Locate the cell with the specified text and output its [x, y] center coordinate. 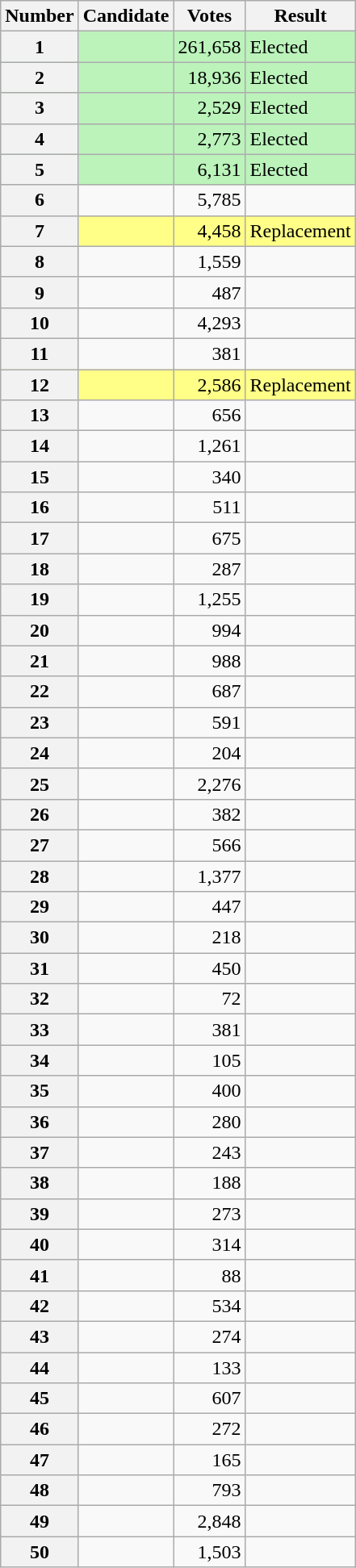
47 [40, 1460]
46 [40, 1429]
105 [210, 1060]
675 [210, 538]
17 [40, 538]
41 [40, 1275]
988 [210, 661]
35 [40, 1091]
49 [40, 1521]
18 [40, 569]
5 [40, 169]
39 [40, 1214]
33 [40, 1030]
7 [40, 231]
34 [40, 1060]
Votes [210, 16]
11 [40, 353]
40 [40, 1244]
591 [210, 722]
14 [40, 446]
45 [40, 1399]
Candidate [126, 16]
1,503 [210, 1552]
23 [40, 722]
30 [40, 938]
12 [40, 385]
340 [210, 477]
88 [210, 1275]
5,785 [210, 200]
44 [40, 1368]
511 [210, 508]
534 [210, 1306]
1 [40, 47]
48 [40, 1491]
687 [210, 692]
656 [210, 416]
261,658 [210, 47]
25 [40, 784]
29 [40, 907]
8 [40, 261]
607 [210, 1399]
280 [210, 1122]
2,276 [210, 784]
13 [40, 416]
273 [210, 1214]
165 [210, 1460]
2,773 [210, 139]
6 [40, 200]
1,261 [210, 446]
26 [40, 814]
2,529 [210, 108]
24 [40, 753]
314 [210, 1244]
32 [40, 999]
204 [210, 753]
4 [40, 139]
10 [40, 323]
274 [210, 1336]
287 [210, 569]
450 [210, 968]
20 [40, 630]
2,586 [210, 385]
31 [40, 968]
2 [40, 77]
22 [40, 692]
243 [210, 1152]
16 [40, 508]
36 [40, 1122]
50 [40, 1552]
382 [210, 814]
9 [40, 292]
15 [40, 477]
42 [40, 1306]
38 [40, 1183]
Result [300, 16]
6,131 [210, 169]
400 [210, 1091]
272 [210, 1429]
188 [210, 1183]
18,936 [210, 77]
994 [210, 630]
1,255 [210, 600]
218 [210, 938]
37 [40, 1152]
19 [40, 600]
3 [40, 108]
4,293 [210, 323]
21 [40, 661]
Number [40, 16]
566 [210, 845]
1,559 [210, 261]
793 [210, 1491]
4,458 [210, 231]
72 [210, 999]
487 [210, 292]
28 [40, 876]
43 [40, 1336]
447 [210, 907]
1,377 [210, 876]
2,848 [210, 1521]
133 [210, 1368]
27 [40, 845]
